Search for the cell housing the specified text and yield its (X, Y) center coordinate. 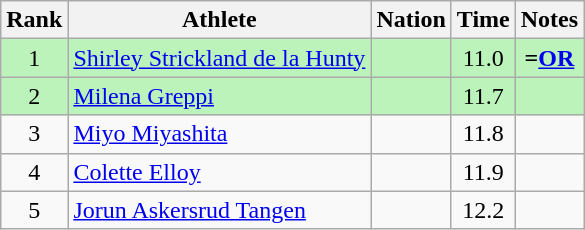
11.7 (483, 96)
Nation (411, 20)
Colette Elloy (220, 172)
Milena Greppi (220, 96)
=OR (549, 58)
1 (34, 58)
12.2 (483, 210)
Miyo Miyashita (220, 134)
11.0 (483, 58)
Jorun Askersrud Tangen (220, 210)
11.9 (483, 172)
Athlete (220, 20)
5 (34, 210)
4 (34, 172)
2 (34, 96)
Shirley Strickland de la Hunty (220, 58)
Time (483, 20)
3 (34, 134)
11.8 (483, 134)
Rank (34, 20)
Notes (549, 20)
